Capture the cell that displays the provided text and extract its (x, y) central coordinate. 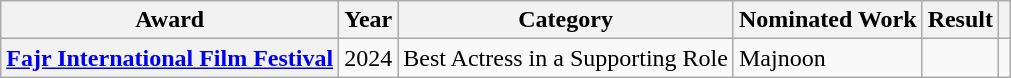
Category (566, 20)
Result (960, 20)
Fajr International Film Festival (170, 58)
Year (368, 20)
Award (170, 20)
Nominated Work (828, 20)
2024 (368, 58)
Majnoon (828, 58)
Best Actress in a Supporting Role (566, 58)
